Extract the (X, Y) coordinate from the center of the cell holding the provided text.  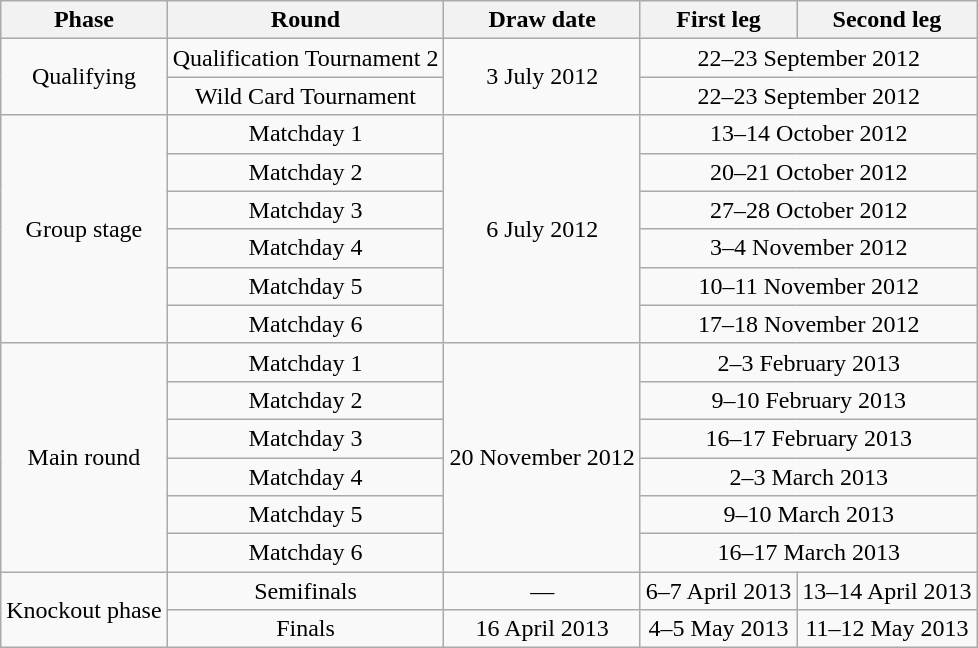
Knockout phase (84, 610)
13–14 October 2012 (808, 134)
2–3 February 2013 (808, 362)
Qualification Tournament 2 (306, 58)
3–4 November 2012 (808, 248)
27–28 October 2012 (808, 210)
— (542, 591)
4–5 May 2013 (718, 629)
13–14 April 2013 (887, 591)
9–10 February 2013 (808, 400)
Phase (84, 20)
6 July 2012 (542, 229)
Wild Card Tournament (306, 96)
Group stage (84, 229)
Main round (84, 457)
Second leg (887, 20)
16 April 2013 (542, 629)
11–12 May 2013 (887, 629)
First leg (718, 20)
10–11 November 2012 (808, 286)
20–21 October 2012 (808, 172)
Semifinals (306, 591)
17–18 November 2012 (808, 324)
Finals (306, 629)
Draw date (542, 20)
16–17 February 2013 (808, 438)
Round (306, 20)
6–7 April 2013 (718, 591)
20 November 2012 (542, 457)
Qualifying (84, 77)
9–10 March 2013 (808, 515)
3 July 2012 (542, 77)
2–3 March 2013 (808, 477)
16–17 March 2013 (808, 553)
